Pinpoint the cell where the given text exists, returning its (x, y) midpoint coordinate. 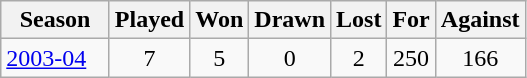
Against (480, 20)
0 (290, 58)
2 (359, 58)
7 (149, 58)
Played (149, 20)
Drawn (290, 20)
250 (411, 58)
2003-04 (56, 58)
166 (480, 58)
For (411, 20)
Lost (359, 20)
Won (220, 20)
5 (220, 58)
Season (56, 20)
